Capture the cell that displays the provided text and extract its [X, Y] central coordinate. 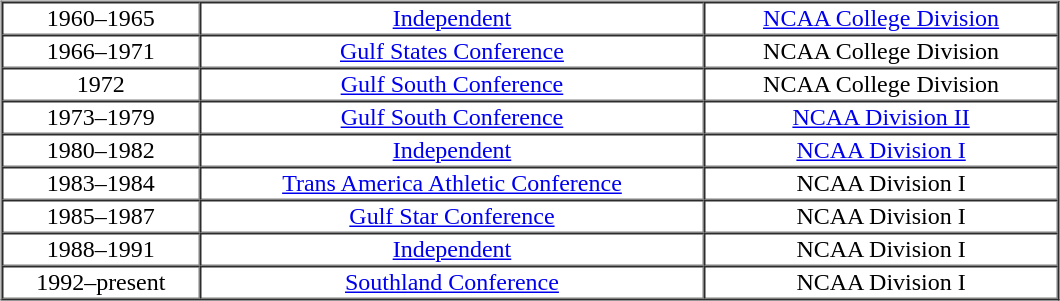
1985–1987 [101, 216]
NCAA Division II [880, 118]
1972 [101, 84]
1980–1982 [101, 150]
Southland Conference [452, 282]
Trans America Athletic Conference [452, 184]
1988–1991 [101, 250]
Gulf States Conference [452, 52]
1966–1971 [101, 52]
1983–1984 [101, 184]
Gulf Star Conference [452, 216]
1992–present [101, 282]
1960–1965 [101, 18]
1973–1979 [101, 118]
